Extract the [x, y] coordinate from the center of the cell holding the provided text.  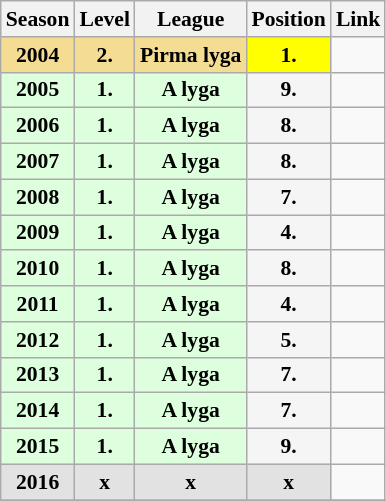
2015 [38, 447]
Position [288, 19]
2006 [38, 126]
2014 [38, 411]
Link [358, 19]
2005 [38, 90]
2009 [38, 233]
2004 [38, 55]
2007 [38, 162]
Pirma lyga [190, 55]
Season [38, 19]
2011 [38, 304]
2013 [38, 375]
2008 [38, 197]
5. [288, 340]
League [190, 19]
2. [104, 55]
2016 [38, 482]
2010 [38, 269]
Level [104, 19]
2012 [38, 340]
